Identify which cell holds the provided text, then report its [X, Y] central coordinate. 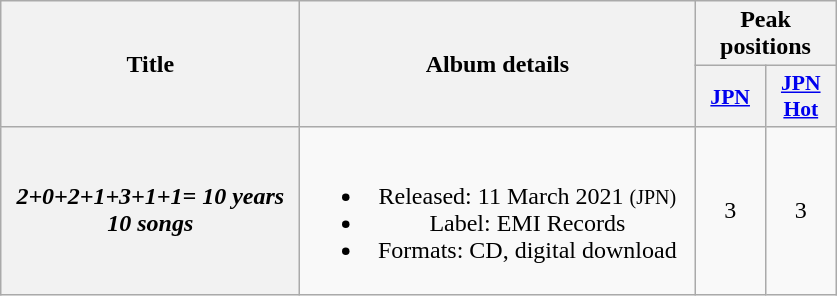
Released: 11 March 2021 (JPN)Label: EMI RecordsFormats: CD, digital download [498, 210]
2+0+2+1+3+1+1= 10 years 10 songs [150, 210]
Album details [498, 64]
Title [150, 64]
JPN Hot [800, 96]
Peak positions [766, 34]
JPN [730, 96]
